Find where the given text appears and provide that cell's center as [X, Y] coordinate. 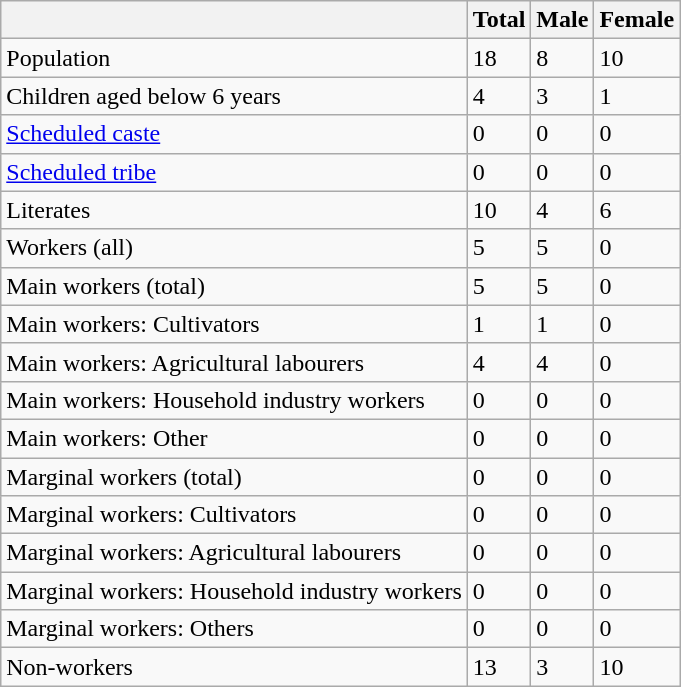
Marginal workers: Others [234, 629]
Marginal workers: Cultivators [234, 515]
Male [562, 20]
Marginal workers: Agricultural labourers [234, 553]
Marginal workers: Household industry workers [234, 591]
Scheduled caste [234, 134]
Workers (all) [234, 248]
Marginal workers (total) [234, 477]
Main workers: Other [234, 438]
13 [499, 667]
Scheduled tribe [234, 172]
Non-workers [234, 667]
18 [499, 58]
Main workers: Agricultural labourers [234, 362]
Main workers (total) [234, 286]
Total [499, 20]
6 [637, 210]
Literates [234, 210]
Children aged below 6 years [234, 96]
Population [234, 58]
8 [562, 58]
Female [637, 20]
Main workers: Household industry workers [234, 400]
Main workers: Cultivators [234, 324]
